Extract the (x, y) coordinate from the center of the cell holding the provided text.  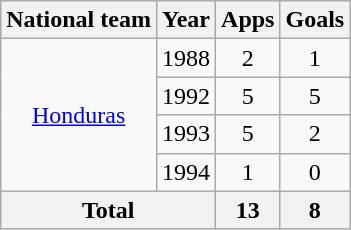
Honduras (79, 115)
0 (315, 172)
Total (108, 210)
1988 (186, 58)
National team (79, 20)
1993 (186, 134)
1994 (186, 172)
Year (186, 20)
13 (248, 210)
Apps (248, 20)
8 (315, 210)
Goals (315, 20)
1992 (186, 96)
